Output the [x, y] coordinate of the center of the cell containing the given text.  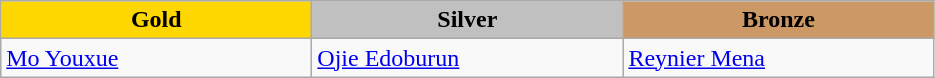
Reynier Mena [778, 58]
Gold [156, 20]
Ojie Edoburun [468, 58]
Silver [468, 20]
Mo Youxue [156, 58]
Bronze [778, 20]
